Extract the (X, Y) coordinate from the center of the cell holding the provided text.  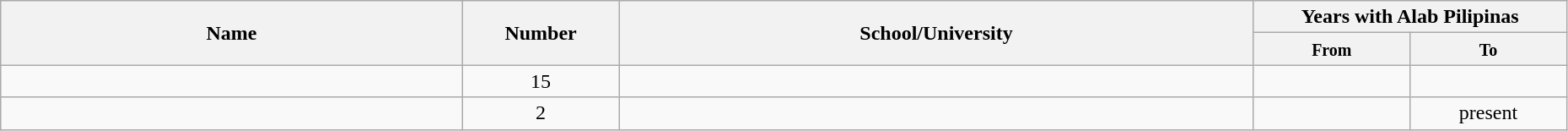
To (1489, 49)
Years with Alab Pilipinas (1410, 17)
15 (541, 81)
2 (541, 113)
Name (232, 33)
Number (541, 33)
School/University (936, 33)
present (1489, 113)
From (1332, 49)
